Identify which cell holds the provided text, then report its (X, Y) central coordinate. 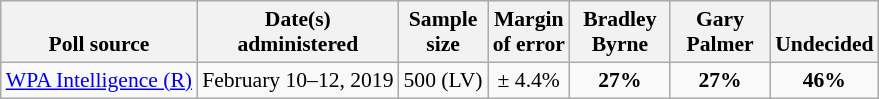
Undecided (824, 32)
BradleyByrne (620, 32)
± 4.4% (529, 80)
February 10–12, 2019 (298, 80)
GaryPalmer (720, 32)
500 (LV) (444, 80)
Marginof error (529, 32)
WPA Intelligence (R) (99, 80)
Date(s)administered (298, 32)
Samplesize (444, 32)
46% (824, 80)
Poll source (99, 32)
